For the text-containing cell, return its midpoint in (X, Y) coordinate format. 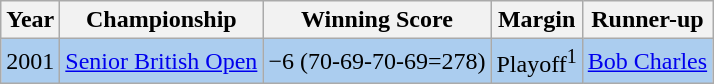
−6 (70-69-70-69=278) (377, 62)
Margin (536, 20)
Playoff1 (536, 62)
2001 (30, 62)
Bob Charles (647, 62)
Championship (162, 20)
Winning Score (377, 20)
Senior British Open (162, 62)
Runner-up (647, 20)
Year (30, 20)
